For the text-containing cell, return its midpoint in (x, y) coordinate format. 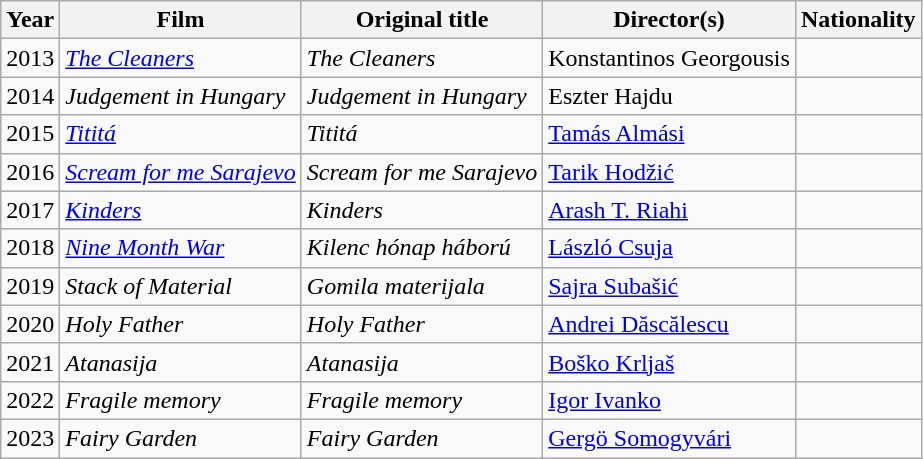
Year (30, 20)
2018 (30, 248)
Nine Month War (180, 248)
Igor Ivanko (670, 400)
Andrei Dăscălescu (670, 324)
Konstantinos Georgousis (670, 58)
Gergö Somogyvári (670, 438)
Eszter Hajdu (670, 96)
2019 (30, 286)
2022 (30, 400)
Gomila materijala (422, 286)
2014 (30, 96)
2020 (30, 324)
2016 (30, 172)
Stack of Material (180, 286)
2023 (30, 438)
László Csuja (670, 248)
Director(s) (670, 20)
Film (180, 20)
Nationality (858, 20)
2017 (30, 210)
Kilenc hónap háború (422, 248)
2021 (30, 362)
2015 (30, 134)
Arash T. Riahi (670, 210)
Tamás Almási (670, 134)
Tarik Hodžić (670, 172)
Sajra Subašić (670, 286)
Original title (422, 20)
Boško Krljaš (670, 362)
2013 (30, 58)
